Provide the (x, y) coordinate of the cell's center where the given text is located.  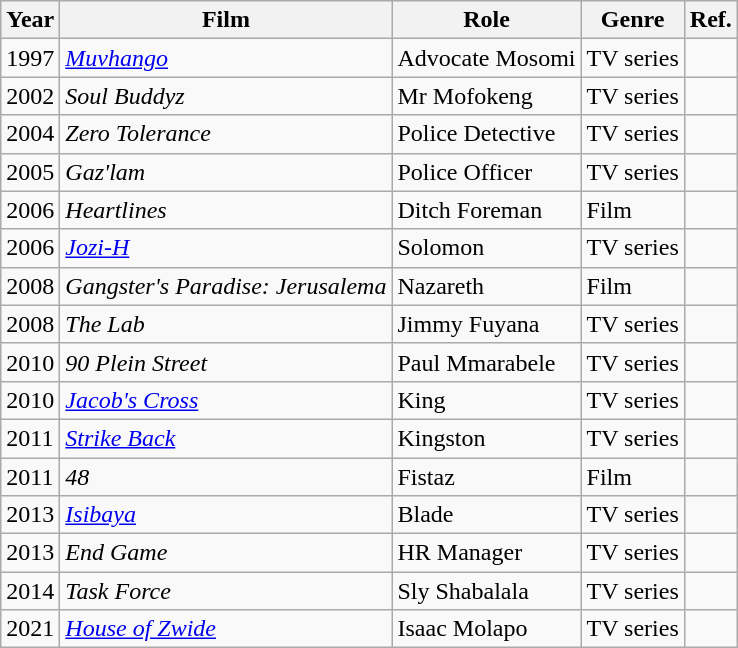
The Lab (226, 324)
48 (226, 477)
Muvhango (226, 58)
Kingston (486, 438)
Gangster's Paradise: Jerusalema (226, 286)
King (486, 400)
Sly Shabalala (486, 591)
Soul Buddyz (226, 96)
Zero Tolerance (226, 134)
Role (486, 20)
Police Detective (486, 134)
Nazareth (486, 286)
Year (30, 20)
Isibaya (226, 515)
Mr Mofokeng (486, 96)
Gaz'lam (226, 172)
2005 (30, 172)
Jozi-H (226, 248)
Genre (632, 20)
Solomon (486, 248)
Strike Back (226, 438)
90 Plein Street (226, 362)
Task Force (226, 591)
2002 (30, 96)
Ditch Foreman (486, 210)
2004 (30, 134)
Ref. (710, 20)
Police Officer (486, 172)
Jacob's Cross (226, 400)
2014 (30, 591)
Paul Mmarabele (486, 362)
Heartlines (226, 210)
Blade (486, 515)
1997 (30, 58)
2021 (30, 629)
House of Zwide (226, 629)
Jimmy Fuyana (486, 324)
Fistaz (486, 477)
Advocate Mosomi (486, 58)
End Game (226, 553)
HR Manager (486, 553)
Isaac Molapo (486, 629)
